Locate the cell with the specified text and output its (X, Y) center coordinate. 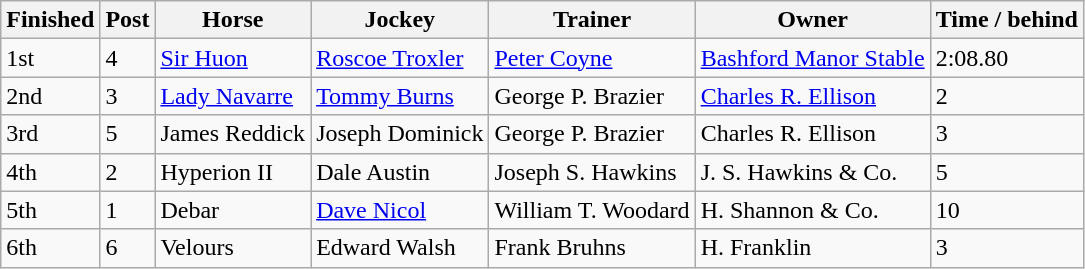
2nd (50, 96)
Sir Huon (233, 58)
Dave Nicol (400, 210)
James Reddick (233, 134)
Tommy Burns (400, 96)
Roscoe Troxler (400, 58)
Post (128, 20)
1st (50, 58)
3rd (50, 134)
Jockey (400, 20)
Frank Bruhns (592, 248)
H. Franklin (812, 248)
6th (50, 248)
Edward Walsh (400, 248)
6 (128, 248)
Lady Navarre (233, 96)
5th (50, 210)
Velours (233, 248)
H. Shannon & Co. (812, 210)
Bashford Manor Stable (812, 58)
J. S. Hawkins & Co. (812, 172)
Trainer (592, 20)
2:08.80 (1006, 58)
Joseph S. Hawkins (592, 172)
4th (50, 172)
Debar (233, 210)
Finished (50, 20)
William T. Woodard (592, 210)
Hyperion II (233, 172)
Owner (812, 20)
1 (128, 210)
Dale Austin (400, 172)
Joseph Dominick (400, 134)
Time / behind (1006, 20)
10 (1006, 210)
Peter Coyne (592, 58)
4 (128, 58)
Horse (233, 20)
